Provide the [x, y] coordinate of the cell's center where the given text is located.  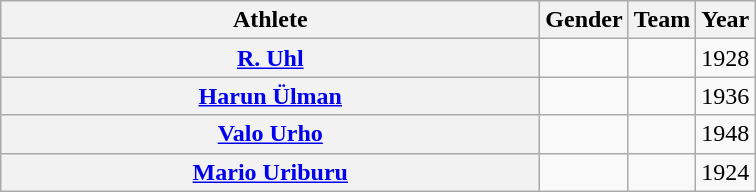
1928 [726, 58]
Harun Ülman [270, 96]
Valo Urho [270, 134]
Gender [584, 20]
Team [662, 20]
1924 [726, 172]
Mario Uriburu [270, 172]
R. Uhl [270, 58]
1936 [726, 96]
Athlete [270, 20]
Year [726, 20]
1948 [726, 134]
